Return the [X, Y] coordinate for the center point of the cell that contains the specified text.  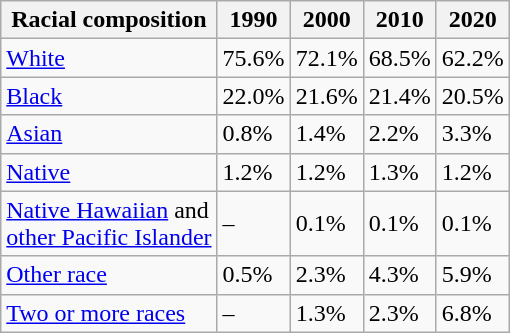
21.6% [326, 96]
20.5% [472, 96]
0.8% [254, 134]
1990 [254, 20]
75.6% [254, 58]
1.4% [326, 134]
72.1% [326, 58]
68.5% [400, 58]
62.2% [472, 58]
2000 [326, 20]
White [109, 58]
6.8% [472, 313]
2010 [400, 20]
Other race [109, 275]
Native Hawaiian andother Pacific Islander [109, 224]
3.3% [472, 134]
21.4% [400, 96]
Asian [109, 134]
0.5% [254, 275]
Native [109, 172]
Black [109, 96]
2020 [472, 20]
Two or more races [109, 313]
Racial composition [109, 20]
2.2% [400, 134]
22.0% [254, 96]
4.3% [400, 275]
5.9% [472, 275]
